Provide the [X, Y] coordinate of the cell's center where the given text is located.  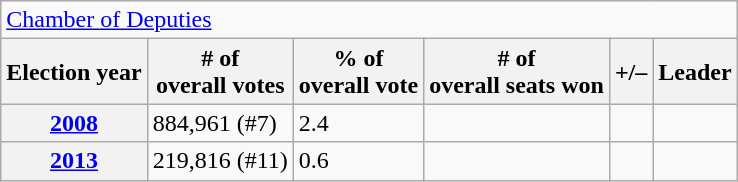
Leader [695, 72]
2.4 [358, 123]
Election year [74, 72]
2013 [74, 161]
% ofoverall vote [358, 72]
+/– [630, 72]
# ofoverall votes [220, 72]
2008 [74, 123]
# ofoverall seats won [517, 72]
884,961 (#7) [220, 123]
Chamber of Deputies [369, 20]
219,816 (#11) [220, 161]
0.6 [358, 161]
